Locate the cell with the specified text and output its (X, Y) center coordinate. 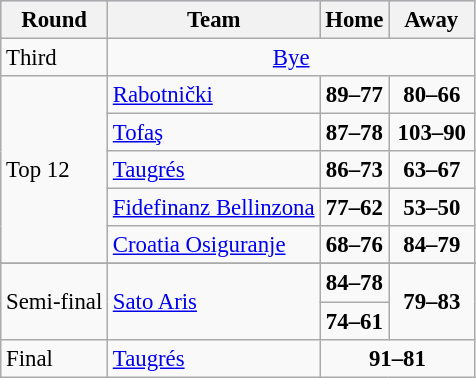
Away (432, 20)
74–61 (354, 321)
Top 12 (54, 170)
91–81 (398, 358)
103–90 (432, 133)
63–67 (432, 170)
Sato Aris (214, 302)
Team (214, 20)
77–62 (354, 208)
89–77 (354, 95)
Home (354, 20)
Semi-final (54, 302)
87–78 (354, 133)
Bye (292, 58)
68–76 (354, 245)
79–83 (432, 302)
84–78 (354, 283)
Fidefinanz Bellinzona (214, 208)
Rabotnički (214, 95)
Croatia Osiguranje (214, 245)
53–50 (432, 208)
86–73 (354, 170)
Round (54, 20)
80–66 (432, 95)
Third (54, 58)
84–79 (432, 245)
Tofaş (214, 133)
Final (54, 358)
